Pinpoint the cell where the given text exists, returning its (X, Y) midpoint coordinate. 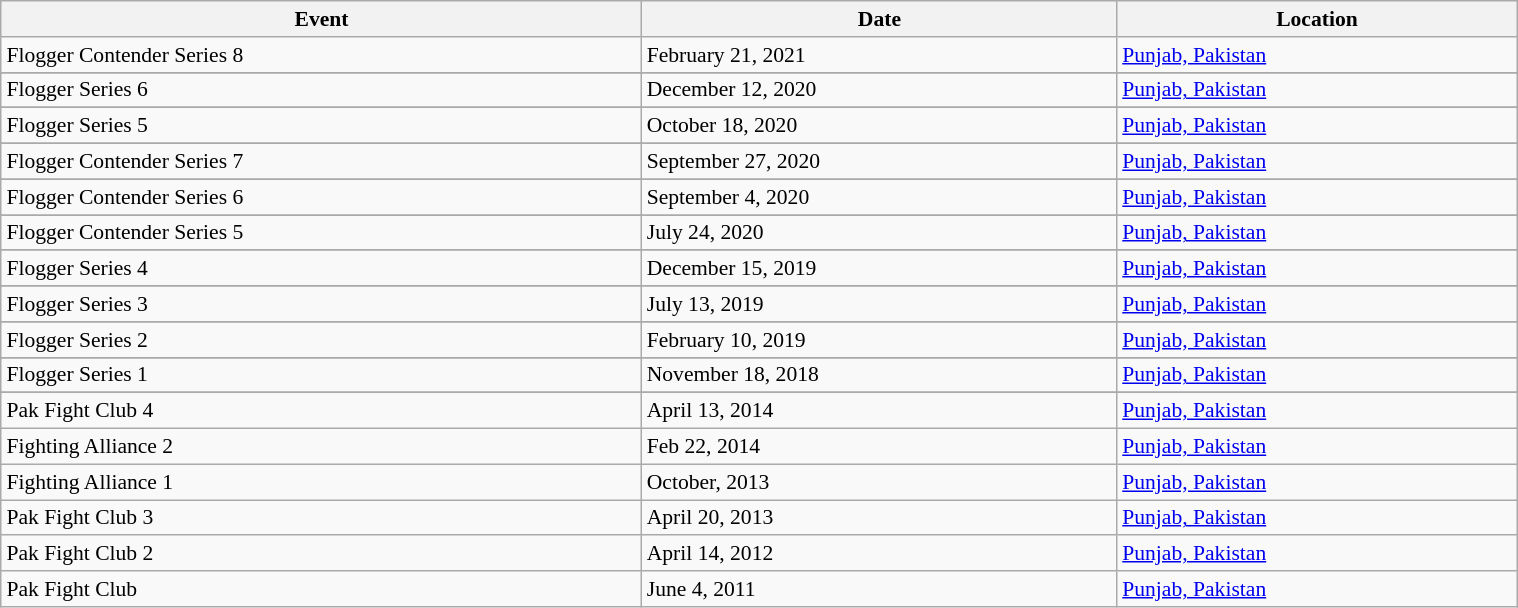
Feb 22, 2014 (880, 446)
Fighting Alliance 2 (321, 446)
July 24, 2020 (880, 232)
Flogger Series 1 (321, 375)
April 20, 2013 (880, 518)
Flogger Contender Series 7 (321, 161)
February 10, 2019 (880, 339)
Flogger Series 3 (321, 304)
Flogger Series 5 (321, 126)
Pak Fight Club 4 (321, 411)
November 18, 2018 (880, 375)
Flogger Contender Series 8 (321, 54)
July 13, 2019 (880, 304)
October 18, 2020 (880, 126)
December 12, 2020 (880, 90)
Event (321, 19)
Flogger Contender Series 5 (321, 232)
September 4, 2020 (880, 197)
June 4, 2011 (880, 589)
Flogger Series 2 (321, 339)
Pak Fight Club (321, 589)
Flogger Contender Series 6 (321, 197)
Pak Fight Club 2 (321, 553)
April 13, 2014 (880, 411)
Flogger Series 4 (321, 268)
Date (880, 19)
Flogger Series 6 (321, 90)
Fighting Alliance 1 (321, 482)
April 14, 2012 (880, 553)
Location (1316, 19)
Pak Fight Club 3 (321, 518)
September 27, 2020 (880, 161)
December 15, 2019 (880, 268)
October, 2013 (880, 482)
February 21, 2021 (880, 54)
